Identify which cell holds the provided text, then report its [x, y] central coordinate. 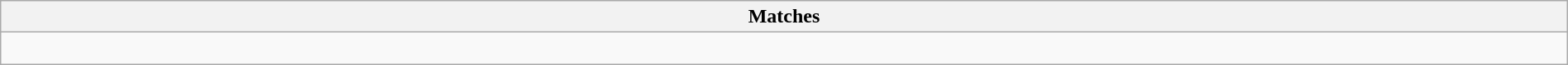
Matches [784, 17]
